Locate the cell with the specified text and output its (X, Y) center coordinate. 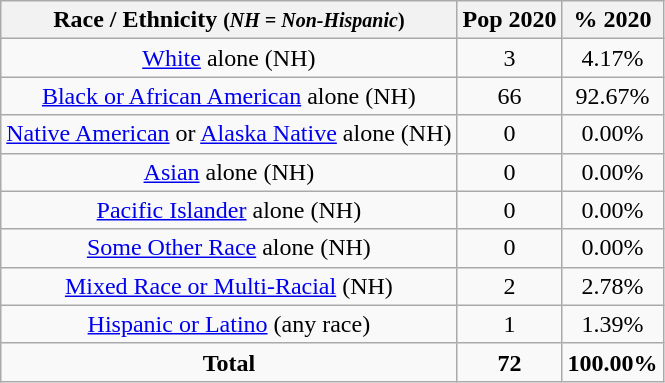
1.39% (612, 324)
1 (510, 324)
100.00% (612, 362)
Pop 2020 (510, 20)
Race / Ethnicity (NH = Non-Hispanic) (229, 20)
Black or African American alone (NH) (229, 96)
Hispanic or Latino (any race) (229, 324)
2 (510, 286)
Mixed Race or Multi-Racial (NH) (229, 286)
Asian alone (NH) (229, 172)
White alone (NH) (229, 58)
Some Other Race alone (NH) (229, 248)
2.78% (612, 286)
66 (510, 96)
4.17% (612, 58)
3 (510, 58)
Total (229, 362)
% 2020 (612, 20)
72 (510, 362)
92.67% (612, 96)
Pacific Islander alone (NH) (229, 210)
Native American or Alaska Native alone (NH) (229, 134)
